Locate the cell with the specified text and output its (X, Y) center coordinate. 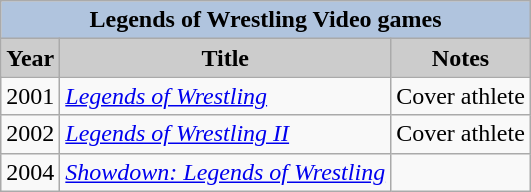
Legends of Wrestling (226, 96)
2001 (30, 96)
Showdown: Legends of Wrestling (226, 172)
Title (226, 58)
Notes (461, 58)
Legends of Wrestling Video games (266, 20)
2004 (30, 172)
2002 (30, 134)
Legends of Wrestling II (226, 134)
Year (30, 58)
